Scan for the cell matching the given text and deliver its (x, y) coordinate at center. 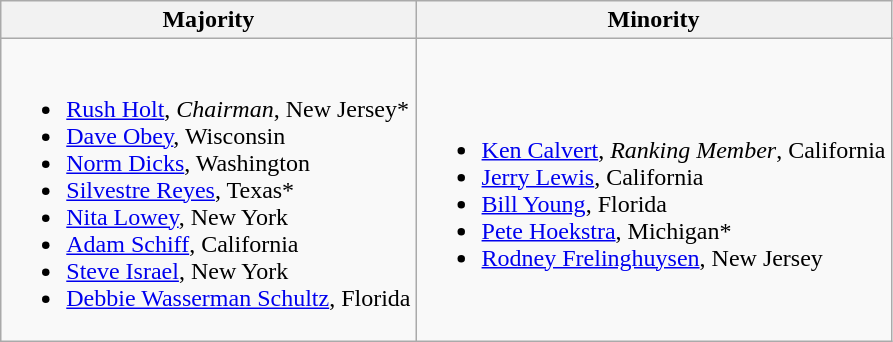
Minority (654, 20)
Ken Calvert, Ranking Member, CaliforniaJerry Lewis, CaliforniaBill Young, FloridaPete Hoekstra, Michigan*Rodney Frelinghuysen, New Jersey (654, 190)
Majority (208, 20)
